Search for the cell housing the specified text and yield its (x, y) center coordinate. 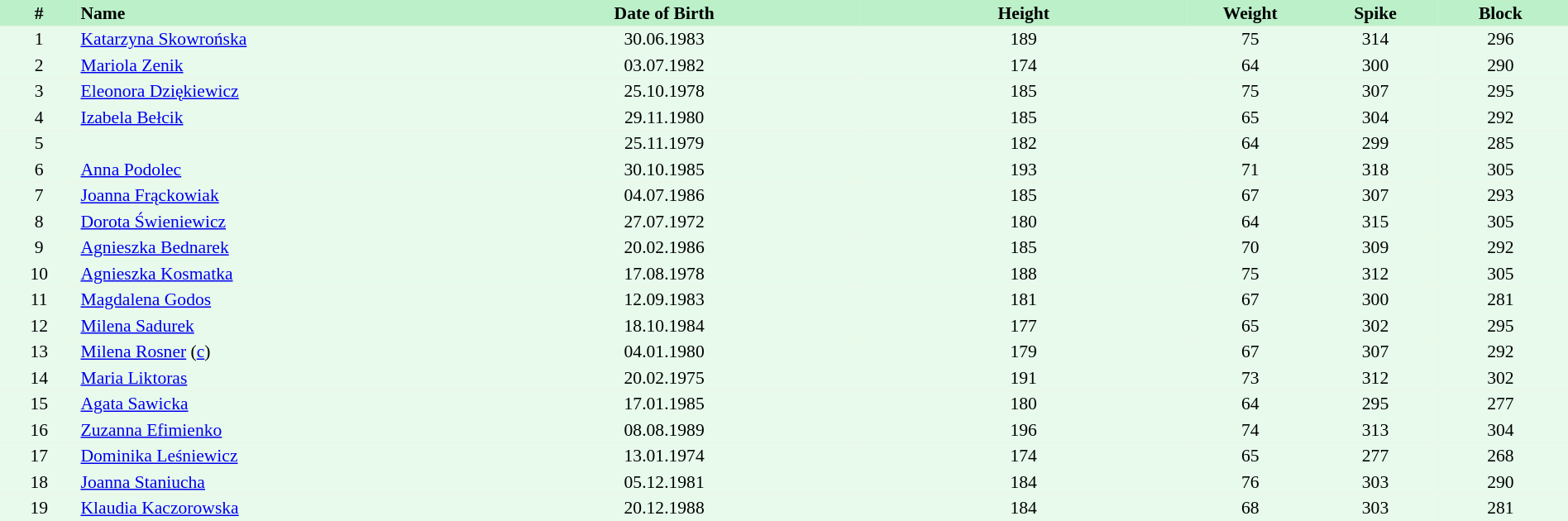
193 (1024, 170)
177 (1024, 326)
76 (1250, 482)
10 (39, 274)
Date of Birth (664, 13)
Height (1024, 13)
268 (1500, 456)
73 (1250, 378)
71 (1250, 170)
182 (1024, 144)
20.02.1986 (664, 248)
70 (1250, 248)
293 (1500, 195)
12.09.1983 (664, 299)
08.08.1989 (664, 430)
Joanna Frąckowiak (273, 195)
299 (1374, 144)
Izabela Bełcik (273, 117)
285 (1500, 144)
1 (39, 40)
20.12.1988 (664, 508)
179 (1024, 352)
11 (39, 299)
# (39, 13)
296 (1500, 40)
3 (39, 91)
25.11.1979 (664, 144)
318 (1374, 170)
189 (1024, 40)
313 (1374, 430)
2 (39, 65)
30.10.1985 (664, 170)
Agnieszka Kosmatka (273, 274)
13.01.1974 (664, 456)
Zuzanna Efimienko (273, 430)
Agata Sawicka (273, 404)
Katarzyna Skowrońska (273, 40)
191 (1024, 378)
Magdalena Godos (273, 299)
14 (39, 378)
314 (1374, 40)
Anna Podolec (273, 170)
13 (39, 352)
Agnieszka Bednarek (273, 248)
181 (1024, 299)
309 (1374, 248)
Weight (1250, 13)
18.10.1984 (664, 326)
Dominika Leśniewicz (273, 456)
Joanna Staniucha (273, 482)
29.11.1980 (664, 117)
04.07.1986 (664, 195)
05.12.1981 (664, 482)
20.02.1975 (664, 378)
27.07.1972 (664, 222)
03.07.1982 (664, 65)
6 (39, 170)
17.08.1978 (664, 274)
188 (1024, 274)
16 (39, 430)
17.01.1985 (664, 404)
9 (39, 248)
Spike (1374, 13)
Klaudia Kaczorowska (273, 508)
5 (39, 144)
8 (39, 222)
74 (1250, 430)
315 (1374, 222)
Eleonora Dziękiewicz (273, 91)
7 (39, 195)
25.10.1978 (664, 91)
Milena Rosner (c) (273, 352)
18 (39, 482)
4 (39, 117)
68 (1250, 508)
Dorota Świeniewicz (273, 222)
Milena Sadurek (273, 326)
17 (39, 456)
196 (1024, 430)
Block (1500, 13)
Name (273, 13)
30.06.1983 (664, 40)
04.01.1980 (664, 352)
12 (39, 326)
Maria Liktoras (273, 378)
19 (39, 508)
15 (39, 404)
Mariola Zenik (273, 65)
